Locate the cell with the specified text and output its [x, y] center coordinate. 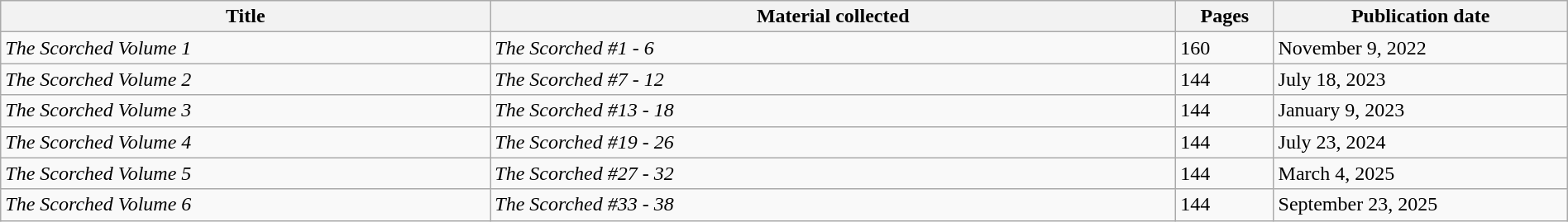
The Scorched #19 - 26 [834, 142]
The Scorched #33 - 38 [834, 205]
Pages [1225, 17]
Publication date [1421, 17]
The Scorched #27 - 32 [834, 173]
November 9, 2022 [1421, 48]
March 4, 2025 [1421, 173]
The Scorched Volume 6 [246, 205]
The Scorched #1 - 6 [834, 48]
The Scorched Volume 5 [246, 173]
The Scorched Volume 4 [246, 142]
Material collected [834, 17]
The Scorched #13 - 18 [834, 111]
September 23, 2025 [1421, 205]
The Scorched Volume 1 [246, 48]
July 23, 2024 [1421, 142]
The Scorched Volume 3 [246, 111]
160 [1225, 48]
July 18, 2023 [1421, 79]
January 9, 2023 [1421, 111]
The Scorched Volume 2 [246, 79]
Title [246, 17]
The Scorched #7 - 12 [834, 79]
